Detect which cell encompasses the target text, then output its [x, y] center coordinate. 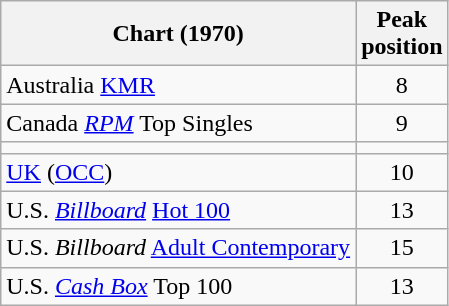
15 [402, 248]
U.S. Cash Box Top 100 [178, 286]
UK (OCC) [178, 172]
9 [402, 123]
Chart (1970) [178, 34]
Australia KMR [178, 85]
10 [402, 172]
U.S. Billboard Adult Contemporary [178, 248]
Peakposition [402, 34]
Canada RPM Top Singles [178, 123]
8 [402, 85]
U.S. Billboard Hot 100 [178, 210]
